Capture the cell that displays the provided text and extract its [X, Y] central coordinate. 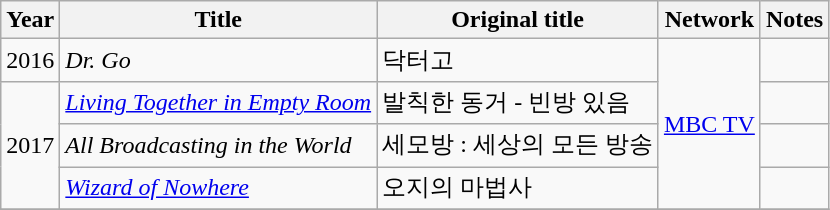
닥터고 [518, 60]
Dr. Go [218, 60]
오지의 마법사 [518, 188]
Notes [794, 20]
Title [218, 20]
발칙한 동거 - 빈방 있음 [518, 102]
Living Together in Empty Room [218, 102]
Wizard of Nowhere [218, 188]
2016 [30, 60]
Original title [518, 20]
세모방 : 세상의 모든 방송 [518, 146]
2017 [30, 145]
Network [709, 20]
Year [30, 20]
MBC TV [709, 124]
All Broadcasting in the World [218, 146]
